Detect which cell encompasses the target text, then output its [X, Y] center coordinate. 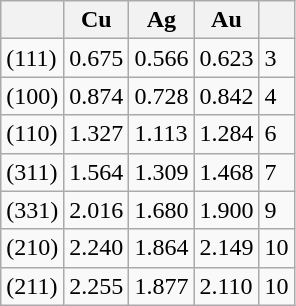
2.149 [226, 248]
(111) [32, 58]
1.864 [162, 248]
0.874 [96, 96]
1.680 [162, 210]
2.016 [96, 210]
(210) [32, 248]
2.240 [96, 248]
1.309 [162, 172]
7 [276, 172]
Cu [96, 20]
2.110 [226, 286]
2.255 [96, 286]
0.675 [96, 58]
(110) [32, 134]
0.566 [162, 58]
1.564 [96, 172]
(100) [32, 96]
(331) [32, 210]
1.284 [226, 134]
0.728 [162, 96]
1.900 [226, 210]
1.113 [162, 134]
4 [276, 96]
1.877 [162, 286]
3 [276, 58]
6 [276, 134]
9 [276, 210]
0.623 [226, 58]
Au [226, 20]
(211) [32, 286]
1.468 [226, 172]
(311) [32, 172]
Ag [162, 20]
0.842 [226, 96]
1.327 [96, 134]
